Determine the [x, y] coordinate at the center of the cell enclosing the given text.  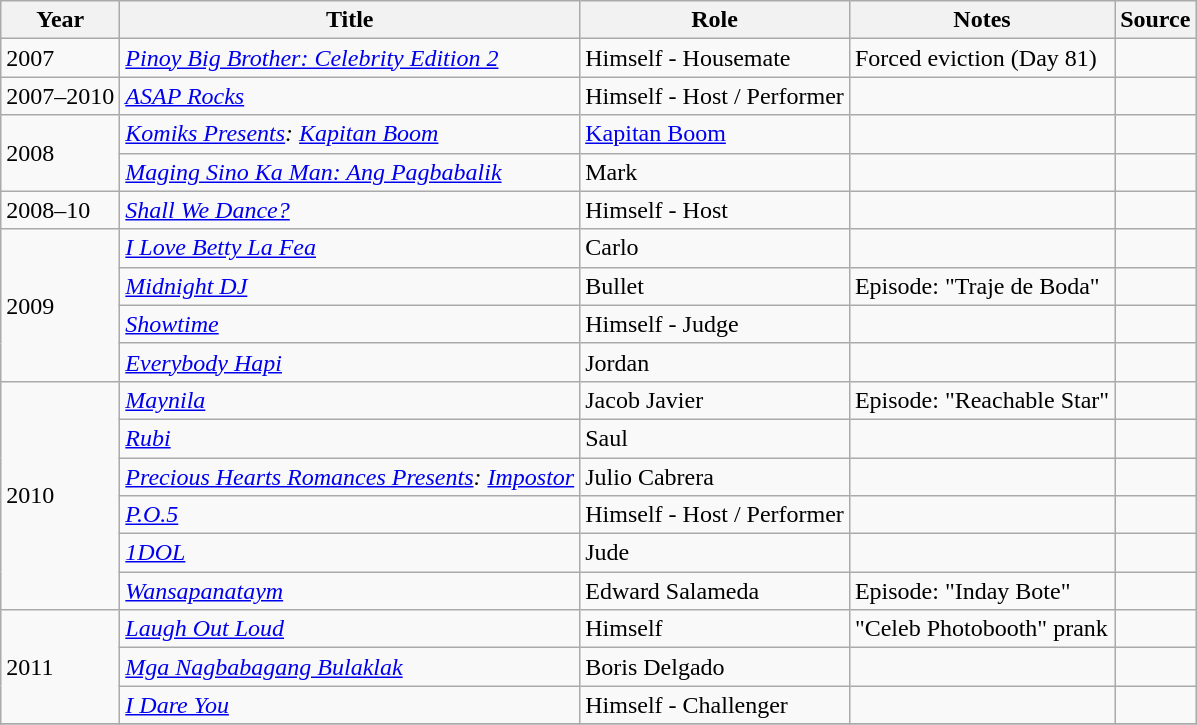
Mark [715, 172]
Wansapanataym [350, 591]
I Love Betty La Fea [350, 248]
Julio Cabrera [715, 477]
Precious Hearts Romances Presents: Impostor [350, 477]
Source [1156, 20]
Jordan [715, 362]
Episode: "Reachable Star" [982, 400]
Edward Salameda [715, 591]
Episode: "Inday Bote" [982, 591]
Himself - Host [715, 210]
2008–10 [60, 210]
Pinoy Big Brother: Celebrity Edition 2 [350, 58]
Mga Nagbabagang Bulaklak [350, 667]
P.O.5 [350, 515]
Kapitan Boom [715, 134]
Episode: "Traje de Boda" [982, 286]
Forced eviction (Day 81) [982, 58]
Himself [715, 629]
ASAP Rocks [350, 96]
Himself - Judge [715, 324]
Maging Sino Ka Man: Ang Pagbabalik [350, 172]
Boris Delgado [715, 667]
Rubi [350, 438]
Laugh Out Loud [350, 629]
Jacob Javier [715, 400]
1DOL [350, 553]
Title [350, 20]
Midnight DJ [350, 286]
Role [715, 20]
2008 [60, 153]
Year [60, 20]
Showtime [350, 324]
2007 [60, 58]
2009 [60, 305]
Himself - Housemate [715, 58]
Bullet [715, 286]
Carlo [715, 248]
Notes [982, 20]
Himself - Challenger [715, 705]
Everybody Hapi [350, 362]
Saul [715, 438]
2011 [60, 667]
Maynila [350, 400]
2010 [60, 495]
"Celeb Photobooth" prank [982, 629]
Jude [715, 553]
Shall We Dance? [350, 210]
I Dare You [350, 705]
2007–2010 [60, 96]
Komiks Presents: Kapitan Boom [350, 134]
